Provide the [X, Y] coordinate of the cell's center where the given text is located.  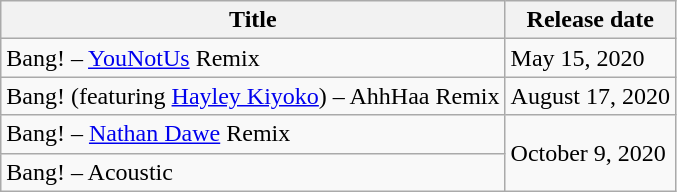
Title [253, 20]
August 17, 2020 [590, 96]
Release date [590, 20]
Bang! – Acoustic [253, 172]
Bang! – Nathan Dawe Remix [253, 134]
Bang! (featuring Hayley Kiyoko) – AhhHaa Remix [253, 96]
Bang! – YouNotUs Remix [253, 58]
October 9, 2020 [590, 153]
May 15, 2020 [590, 58]
